Extract the (x, y) coordinate from the center of the cell holding the provided text.  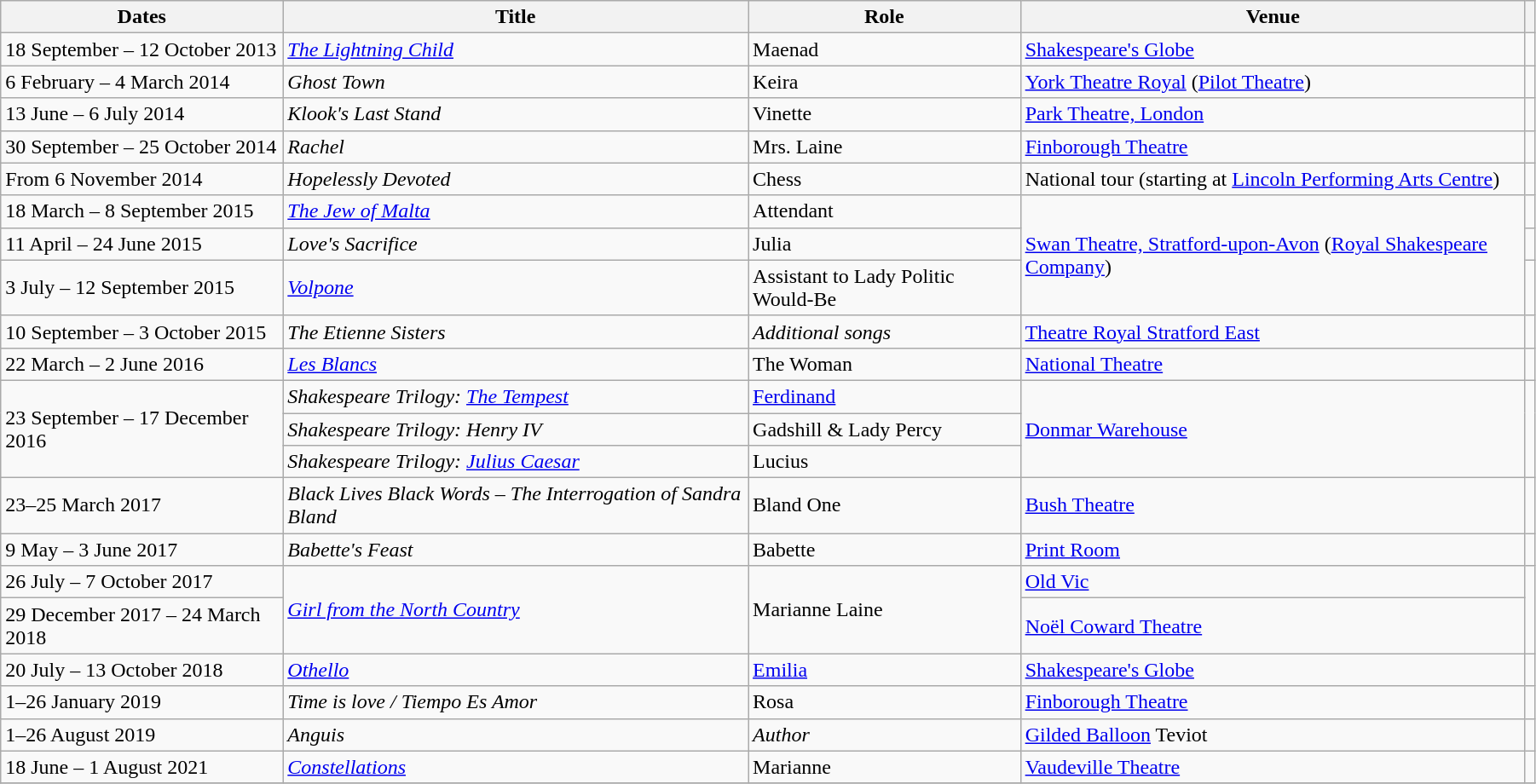
26 July – 7 October 2017 (141, 582)
Maenad (885, 49)
Les Blancs (516, 364)
Love's Sacrifice (516, 244)
Shakespeare Trilogy: The Tempest (516, 396)
18 March – 8 September 2015 (141, 211)
Hopelessly Devoted (516, 179)
Black Lives Black Words – The Interrogation of Sandra Bland (516, 506)
York Theatre Royal (Pilot Theatre) (1273, 82)
Gadshill & Lady Percy (885, 429)
Ferdinand (885, 396)
30 September – 25 October 2014 (141, 147)
Girl from the North Country (516, 610)
Volpone (516, 288)
23 September – 17 December 2016 (141, 429)
Julia (885, 244)
1–26 August 2019 (141, 735)
11 April – 24 June 2015 (141, 244)
18 September – 12 October 2013 (141, 49)
Emilia (885, 670)
The Etienne Sisters (516, 331)
Old Vic (1273, 582)
Author (885, 735)
Rachel (516, 147)
Mrs. Laine (885, 147)
Shakespeare Trilogy: Julius Caesar (516, 462)
Constellations (516, 767)
Anguis (516, 735)
Role (885, 17)
Vaudeville Theatre (1273, 767)
National tour (starting at Lincoln Performing Arts Centre) (1273, 179)
Park Theatre, London (1273, 114)
Vinette (885, 114)
9 May – 3 June 2017 (141, 550)
Chess (885, 179)
Venue (1273, 17)
Rosa (885, 702)
Ghost Town (516, 82)
Othello (516, 670)
Bush Theatre (1273, 506)
Keira (885, 82)
Klook's Last Stand (516, 114)
The Jew of Malta (516, 211)
The Lightning Child (516, 49)
29 December 2017 – 24 March 2018 (141, 625)
Theatre Royal Stratford East (1273, 331)
The Woman (885, 364)
Marianne Laine (885, 610)
Print Room (1273, 550)
18 June – 1 August 2021 (141, 767)
Lucius (885, 462)
10 September – 3 October 2015 (141, 331)
Noël Coward Theatre (1273, 625)
3 July – 12 September 2015 (141, 288)
From 6 November 2014 (141, 179)
Additional songs (885, 331)
Swan Theatre, Stratford-upon-Avon (Royal Shakespeare Company) (1273, 256)
23–25 March 2017 (141, 506)
6 February – 4 March 2014 (141, 82)
Assistant to Lady Politic Would-Be (885, 288)
Babette (885, 550)
20 July – 13 October 2018 (141, 670)
13 June – 6 July 2014 (141, 114)
Attendant (885, 211)
Shakespeare Trilogy: Henry IV (516, 429)
Babette's Feast (516, 550)
Gilded Balloon Teviot (1273, 735)
Donmar Warehouse (1273, 429)
Bland One (885, 506)
Dates (141, 17)
National Theatre (1273, 364)
Title (516, 17)
1–26 January 2019 (141, 702)
Marianne (885, 767)
22 March – 2 June 2016 (141, 364)
Time is love / Tiempo Es Amor (516, 702)
